Return [X, Y] of the center of cell containing provided text 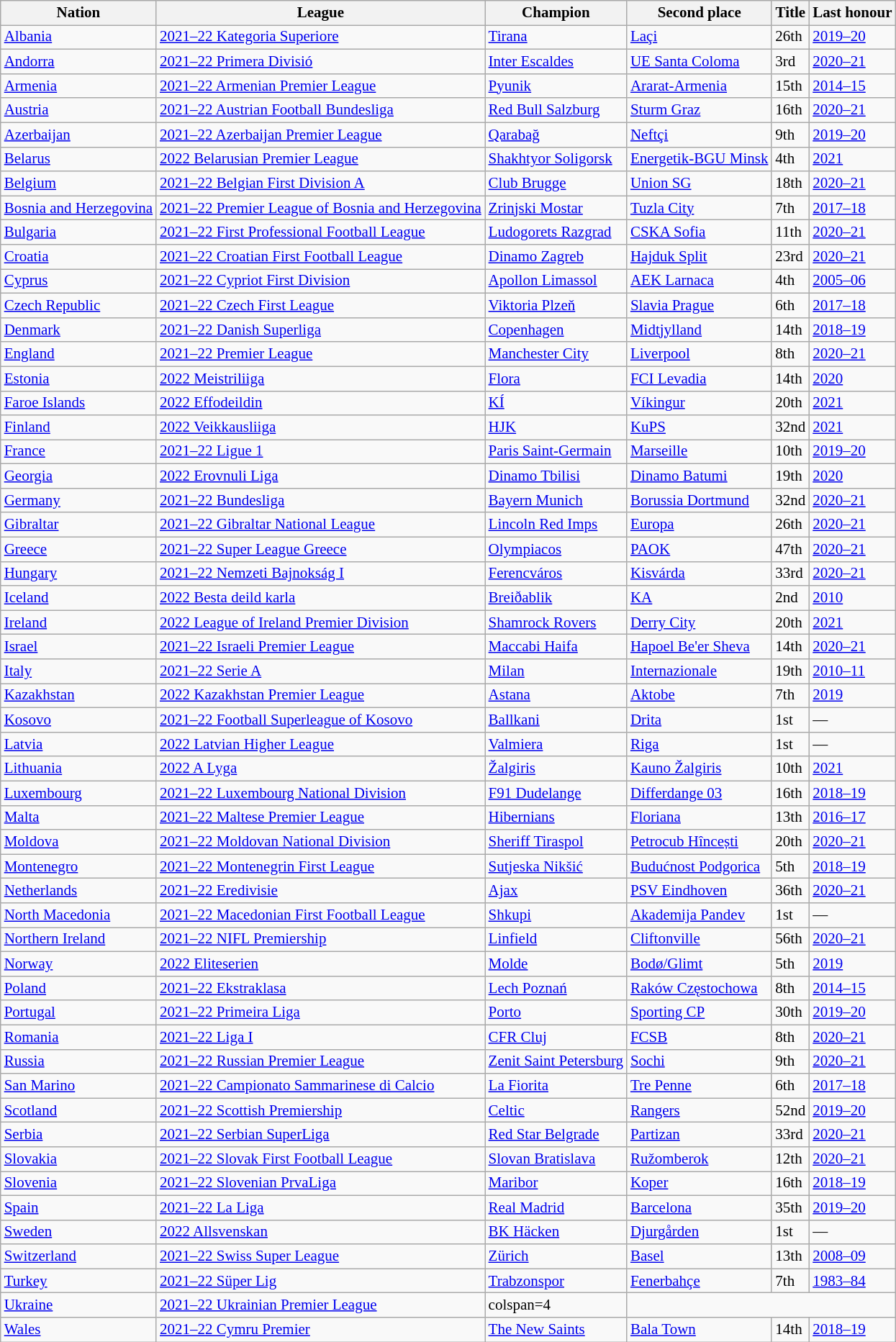
Moldova [78, 842]
2008–09 [852, 1256]
Sheriff Tiraspol [556, 842]
2nd [790, 598]
2021–22 Football Superleague of Kosovo [321, 720]
Midtjylland [700, 330]
The New Saints [556, 1330]
Trabzonspor [556, 1281]
2021–22 Azerbaijan Premier League [321, 135]
Manchester City [556, 354]
England [78, 354]
Cliftonville [700, 940]
Slavia Prague [700, 305]
colspan=4 [556, 1305]
2021–22 Scottish Premiership [321, 1110]
Slovan Bratislava [556, 1159]
2021–22 First Professional Football League [321, 232]
Club Brugge [556, 183]
France [78, 452]
2022 Allsvenskan [321, 1232]
Basel [700, 1256]
2021–22 Primera Divisió [321, 62]
2021–22 Swiss Super League [321, 1256]
2021–22 Croatian First Football League [321, 257]
2021–22 Bundesliga [321, 501]
2021–22 Czech First League [321, 305]
North Macedonia [78, 915]
Breiðablik [556, 598]
Poland [78, 988]
Germany [78, 501]
League [321, 13]
2021–22 Luxembourg National Division [321, 793]
Croatia [78, 257]
Turkey [78, 1281]
Zürich [556, 1256]
52nd [790, 1110]
Flora [556, 378]
2021–22 Danish Superliga [321, 330]
Iceland [78, 598]
2022 Kazakhstan Premier League [321, 696]
UE Santa Coloma [700, 62]
56th [790, 940]
Andorra [78, 62]
2021–22 Cypriot First Division [321, 281]
Qarabağ [556, 135]
Northern Ireland [78, 940]
35th [790, 1207]
Paris Saint-Germain [556, 452]
Azerbaijan [78, 135]
KA [700, 598]
Israel [78, 647]
Viktoria Plzeň [556, 305]
Laçi [700, 37]
Second place [700, 13]
Ukraine [78, 1305]
2021–22 Austrian Football Bundesliga [321, 110]
Bayern Munich [556, 501]
Dinamo Tbilisi [556, 476]
Russia [78, 1061]
2021–22 Moldovan National Division [321, 842]
2022 Belarusian Premier League [321, 159]
Lincoln Red Imps [556, 525]
Finland [78, 427]
2021–22 Ligue 1 [321, 452]
Apollon Limassol [556, 281]
2021–22 Primeira Liga [321, 1012]
Astana [556, 696]
Netherlands [78, 891]
Rangers [700, 1110]
FCI Levadia [700, 378]
Olympiacos [556, 549]
Tuzla City [700, 208]
Marseille [700, 452]
Partizan [700, 1135]
Austria [78, 110]
Switzerland [78, 1256]
Hungary [78, 573]
Armenia [78, 86]
Ireland [78, 622]
2022 League of Ireland Premier Division [321, 622]
Liverpool [700, 354]
2021–22 Super League Greece [321, 549]
Red Bull Salzburg [556, 110]
Luxembourg [78, 793]
Romania [78, 1037]
2021–22 Maltese Premier League [321, 817]
2021–22 Campionato Sammarinese di Calcio [321, 1086]
San Marino [78, 1086]
Neftçi [700, 135]
Derry City [700, 622]
Porto [556, 1012]
Riga [700, 744]
Last honour [852, 13]
2010 [852, 598]
Celtic [556, 1110]
2021–22 Eredivisie [321, 891]
Greece [78, 549]
2021–22 Serbian SuperLiga [321, 1135]
2021–22 Slovak First Football League [321, 1159]
2021–22 Belgian First Division A [321, 183]
KuPS [700, 427]
Europa [700, 525]
Žalgiris [556, 769]
Ludogorets Razgrad [556, 232]
2022 Meistriliiga [321, 378]
AEK Larnaca [700, 281]
HJK [556, 427]
Lithuania [78, 769]
1983–84 [852, 1281]
Milan [556, 671]
15th [790, 86]
2021–22 Slovenian PrvaLiga [321, 1184]
Red Star Belgrade [556, 1135]
Differdange 03 [700, 793]
47th [790, 549]
2021–22 Gibraltar National League [321, 525]
Drita [700, 720]
Ružomberok [700, 1159]
Spain [78, 1207]
Cyprus [78, 281]
Dinamo Batumi [700, 476]
Hapoel Be'er Sheva [700, 647]
Estonia [78, 378]
Belarus [78, 159]
BK Häcken [556, 1232]
2021–22 Liga I [321, 1037]
Montenegro [78, 866]
Sporting CP [700, 1012]
Akademija Pandev [700, 915]
Víkingur [700, 403]
Pyunik [556, 86]
Bulgaria [78, 232]
2022 A Lyga [321, 769]
2022 Veikkausliiga [321, 427]
Lech Poznań [556, 988]
Italy [78, 671]
23rd [790, 257]
Hibernians [556, 817]
Petrocub Hîncești [700, 842]
Aktobe [700, 696]
Czech Republic [78, 305]
Albania [78, 37]
PSV Eindhoven [700, 891]
2021–22 Nemzeti Bajnokság I [321, 573]
11th [790, 232]
KÍ [556, 403]
Raków Częstochowa [700, 988]
12th [790, 1159]
2022 Latvian Higher League [321, 744]
Tre Penne [700, 1086]
Koper [700, 1184]
Barcelona [700, 1207]
Kazakhstan [78, 696]
Floriana [700, 817]
18th [790, 183]
2021–22 Süper Lig [321, 1281]
PAOK [700, 549]
2021–22 Cymru Premier [321, 1330]
Wales [78, 1330]
Sochi [700, 1061]
Borussia Dortmund [700, 501]
Sweden [78, 1232]
Shakhtyor Soligorsk [556, 159]
Norway [78, 964]
Hajduk Split [700, 257]
2021–22 Israeli Premier League [321, 647]
CSKA Sofia [700, 232]
Internazionale [700, 671]
2022 Eliteserien [321, 964]
Portugal [78, 1012]
Ballkani [556, 720]
Ararat-Armenia [700, 86]
3rd [790, 62]
2022 Effodeildin [321, 403]
Ferencváros [556, 573]
2021–22 Ekstraklasa [321, 988]
Belgium [78, 183]
Budućnost Podgorica [700, 866]
Energetik-BGU Minsk [700, 159]
2016–17 [852, 817]
Linfield [556, 940]
Sturm Graz [700, 110]
Georgia [78, 476]
Scotland [78, 1110]
Djurgården [700, 1232]
Faroe Islands [78, 403]
2021–22 Ukrainian Premier League [321, 1305]
2021–22 Kategoria Superiore [321, 37]
Kosovo [78, 720]
2021–22 Premier League of Bosnia and Herzegovina [321, 208]
2021–22 Armenian Premier League [321, 86]
Gibraltar [78, 525]
Bodø/Glimt [700, 964]
FCSB [700, 1037]
Dinamo Zagreb [556, 257]
Malta [78, 817]
Copenhagen [556, 330]
Bala Town [700, 1330]
2010–11 [852, 671]
Zenit Saint Petersburg [556, 1061]
2021–22 La Liga [321, 1207]
Nation [78, 13]
Slovakia [78, 1159]
2021–22 Serie A [321, 671]
Shamrock Rovers [556, 622]
Molde [556, 964]
Valmiera [556, 744]
2021–22 Montenegrin First League [321, 866]
2022 Besta deild karla [321, 598]
2005–06 [852, 281]
Title [790, 13]
2022 Erovnuli Liga [321, 476]
Inter Escaldes [556, 62]
2021–22 Premier League [321, 354]
Union SG [700, 183]
Bosnia and Herzegovina [78, 208]
Slovenia [78, 1184]
La Fiorita [556, 1086]
Zrinjski Mostar [556, 208]
Serbia [78, 1135]
36th [790, 891]
Kisvárda [700, 573]
Kauno Žalgiris [700, 769]
Ajax [556, 891]
Tirana [556, 37]
Maccabi Haifa [556, 647]
CFR Cluj [556, 1037]
Latvia [78, 744]
Denmark [78, 330]
Champion [556, 13]
Real Madrid [556, 1207]
F91 Dudelange [556, 793]
Maribor [556, 1184]
30th [790, 1012]
Fenerbahçe [700, 1281]
Shkupi [556, 915]
2021–22 NIFL Premiership [321, 940]
2021–22 Russian Premier League [321, 1061]
2021–22 Macedonian First Football League [321, 915]
Sutjeska Nikšić [556, 866]
